Pinpoint the cell where the given text exists, returning its [X, Y] midpoint coordinate. 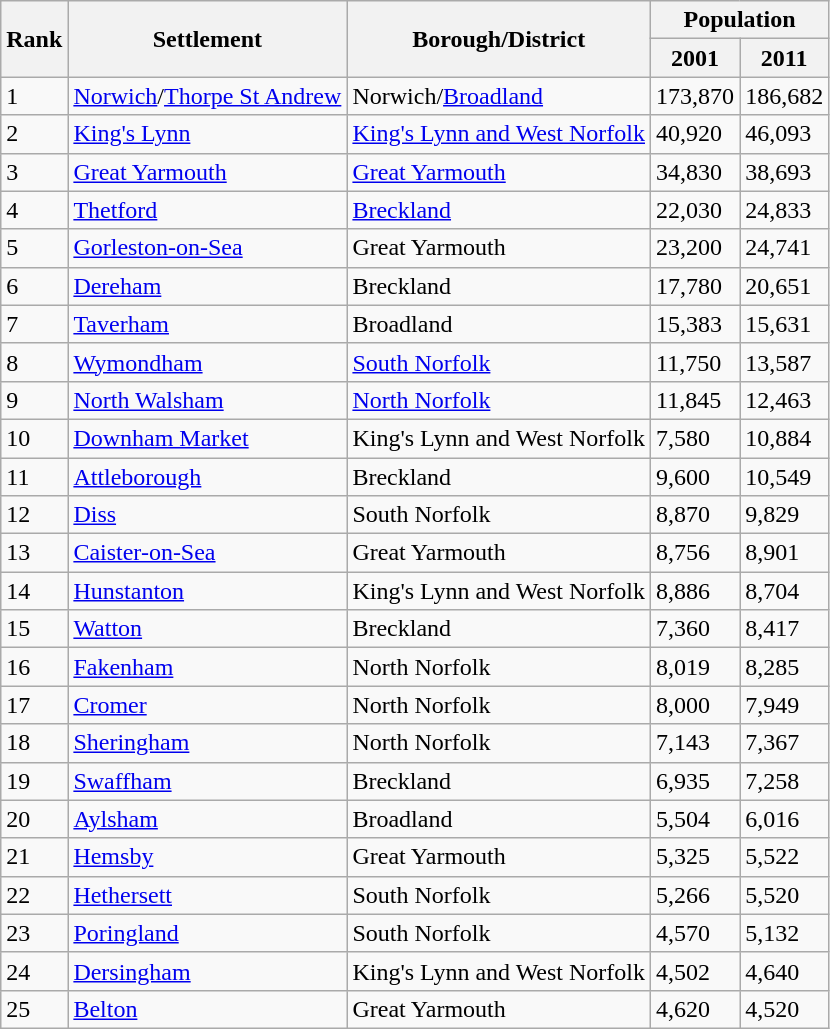
Sheringham [208, 743]
Attleborough [208, 477]
11,750 [696, 362]
9,829 [784, 515]
Gorleston-on-Sea [208, 248]
5,520 [784, 895]
Hemsby [208, 857]
North Walsham [208, 400]
8,019 [696, 667]
14 [34, 591]
34,830 [696, 172]
4,620 [696, 1009]
13,587 [784, 362]
7,580 [696, 438]
4 [34, 210]
8,756 [696, 553]
15,383 [696, 324]
20,651 [784, 286]
46,093 [784, 134]
Thetford [208, 210]
24 [34, 971]
1 [34, 96]
7,258 [784, 781]
Poringland [208, 933]
6,935 [696, 781]
24,741 [784, 248]
7,367 [784, 743]
18 [34, 743]
2 [34, 134]
21 [34, 857]
12 [34, 515]
8,285 [784, 667]
6,016 [784, 819]
13 [34, 553]
Fakenham [208, 667]
5,504 [696, 819]
4,520 [784, 1009]
4,502 [696, 971]
Watton [208, 629]
173,870 [696, 96]
9,600 [696, 477]
4,570 [696, 933]
17 [34, 705]
8 [34, 362]
186,682 [784, 96]
Hunstanton [208, 591]
15,631 [784, 324]
5 [34, 248]
King's Lynn [208, 134]
Aylsham [208, 819]
25 [34, 1009]
22 [34, 895]
Taverham [208, 324]
Settlement [208, 39]
16 [34, 667]
Belton [208, 1009]
23,200 [696, 248]
Borough/District [499, 39]
Diss [208, 515]
11,845 [696, 400]
5,522 [784, 857]
Hethersett [208, 895]
10 [34, 438]
10,884 [784, 438]
7 [34, 324]
Rank [34, 39]
38,693 [784, 172]
5,325 [696, 857]
2011 [784, 58]
22,030 [696, 210]
24,833 [784, 210]
8,870 [696, 515]
Norwich/Broadland [499, 96]
15 [34, 629]
19 [34, 781]
5,132 [784, 933]
Wymondham [208, 362]
8,704 [784, 591]
8,901 [784, 553]
Swaffham [208, 781]
8,417 [784, 629]
Norwich/Thorpe St Andrew [208, 96]
12,463 [784, 400]
7,949 [784, 705]
6 [34, 286]
Dersingham [208, 971]
7,360 [696, 629]
Cromer [208, 705]
Caister-on-Sea [208, 553]
7,143 [696, 743]
23 [34, 933]
3 [34, 172]
Dereham [208, 286]
9 [34, 400]
Population [740, 20]
11 [34, 477]
4,640 [784, 971]
20 [34, 819]
17,780 [696, 286]
2001 [696, 58]
5,266 [696, 895]
40,920 [696, 134]
8,000 [696, 705]
Downham Market [208, 438]
10,549 [784, 477]
8,886 [696, 591]
